Search for the cell housing the specified text and yield its (x, y) center coordinate. 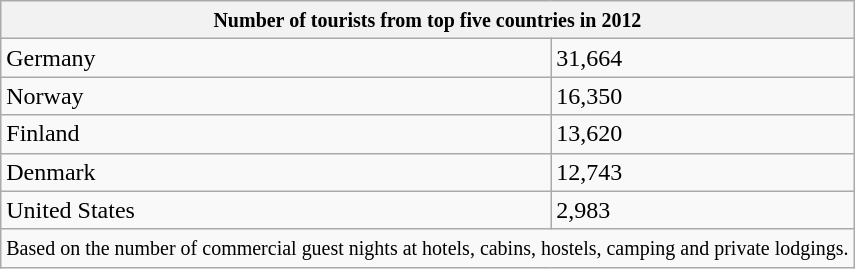
Denmark (276, 172)
Germany (276, 58)
16,350 (702, 96)
13,620 (702, 134)
United States (276, 210)
Norway (276, 96)
31,664 (702, 58)
12,743 (702, 172)
Finland (276, 134)
Based on the number of commercial guest nights at hotels, cabins, hostels, camping and private lodgings. (428, 248)
2,983 (702, 210)
Number of tourists from top five countries in 2012 (428, 20)
